Search for the cell housing the specified text and yield its [X, Y] center coordinate. 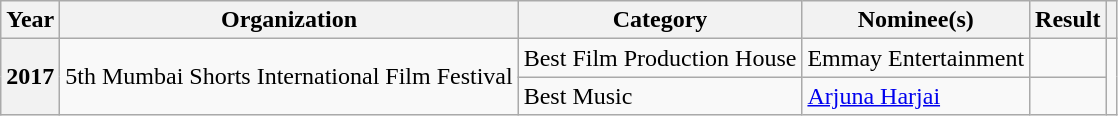
Year [30, 20]
Category [660, 20]
Organization [289, 20]
Result [1068, 20]
5th Mumbai Shorts International Film Festival [289, 77]
Arjuna Harjai [916, 96]
Nominee(s) [916, 20]
Best Film Production House [660, 58]
Best Music [660, 96]
Emmay Entertainment [916, 58]
2017 [30, 77]
